For the text-containing cell, return its midpoint in (X, Y) coordinate format. 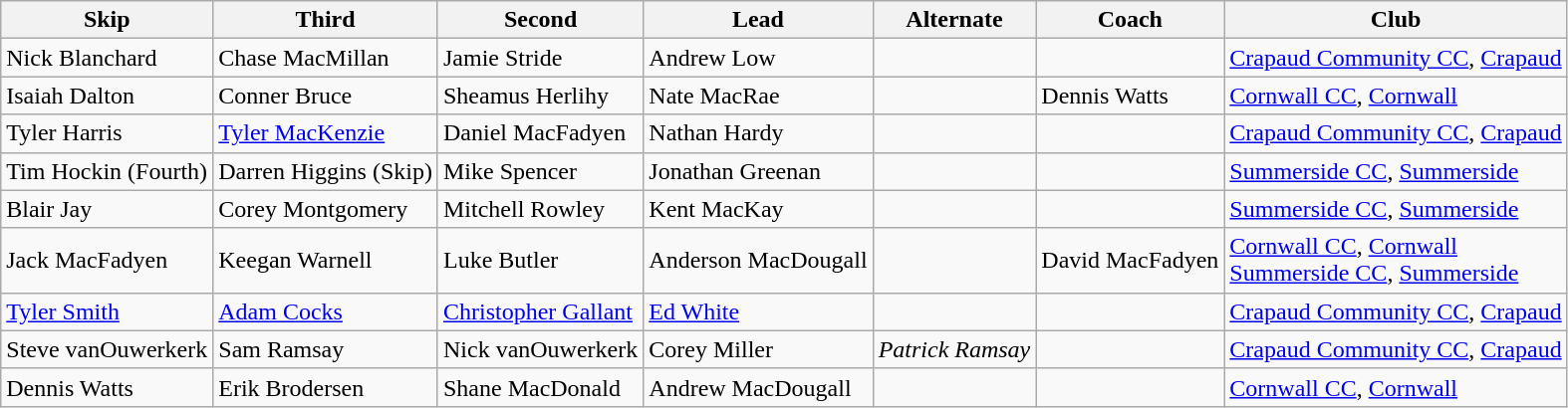
Darren Higgins (Skip) (326, 171)
Tyler Harris (108, 133)
Sheamus Herlihy (540, 96)
Steve vanOuwerkerk (108, 349)
Chase MacMillan (326, 58)
Nick vanOuwerkerk (540, 349)
Luke Butler (540, 261)
Lead (758, 20)
Anderson MacDougall (758, 261)
Tyler Smith (108, 311)
Christopher Gallant (540, 311)
Nick Blanchard (108, 58)
Adam Cocks (326, 311)
Conner Bruce (326, 96)
Jack MacFadyen (108, 261)
Tim Hockin (Fourth) (108, 171)
Corey Montgomery (326, 209)
Jamie Stride (540, 58)
Cornwall CC, Cornwall Summerside CC, Summerside (1396, 261)
Mitchell Rowley (540, 209)
Ed White (758, 311)
Club (1396, 20)
Nate MacRae (758, 96)
Nathan Hardy (758, 133)
Keegan Warnell (326, 261)
Shane MacDonald (540, 387)
Second (540, 20)
Alternate (954, 20)
Tyler MacKenzie (326, 133)
Andrew Low (758, 58)
Skip (108, 20)
Mike Spencer (540, 171)
Daniel MacFadyen (540, 133)
David MacFadyen (1130, 261)
Isaiah Dalton (108, 96)
Coach (1130, 20)
Blair Jay (108, 209)
Erik Brodersen (326, 387)
Corey Miller (758, 349)
Sam Ramsay (326, 349)
Jonathan Greenan (758, 171)
Third (326, 20)
Andrew MacDougall (758, 387)
Kent MacKay (758, 209)
Patrick Ramsay (954, 349)
